Determine the [x, y] coordinate at the center of the cell enclosing the given text.  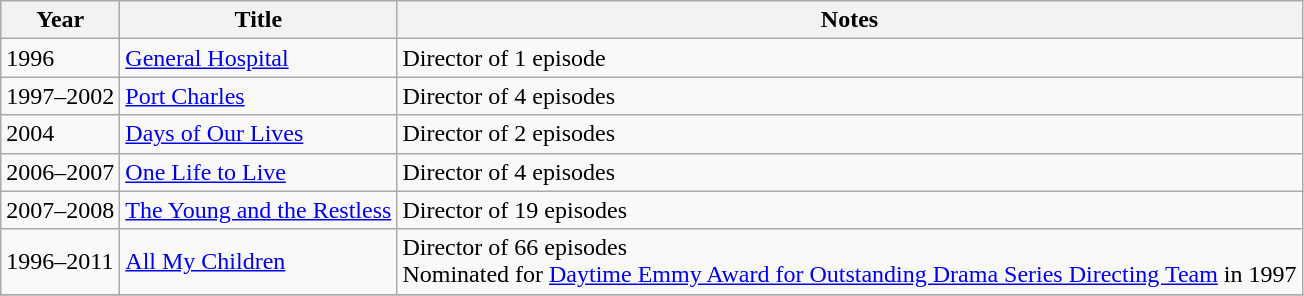
2004 [60, 134]
Director of 1 episode [850, 58]
Director of 2 episodes [850, 134]
General Hospital [258, 58]
Days of Our Lives [258, 134]
1996–2011 [60, 262]
Notes [850, 20]
Director of 66 episodesNominated for Daytime Emmy Award for Outstanding Drama Series Directing Team in 1997 [850, 262]
Year [60, 20]
One Life to Live [258, 172]
2006–2007 [60, 172]
Title [258, 20]
2007–2008 [60, 210]
1997–2002 [60, 96]
The Young and the Restless [258, 210]
All My Children [258, 262]
Port Charles [258, 96]
1996 [60, 58]
Director of 19 episodes [850, 210]
